Extract the (x, y) coordinate from the center of the cell holding the provided text.  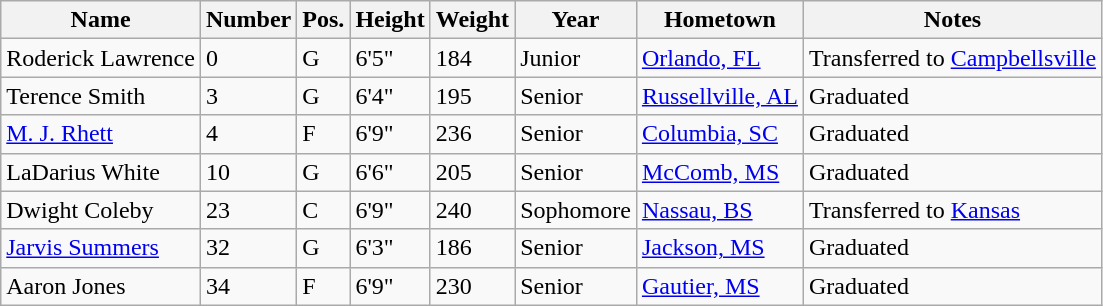
Jackson, MS (720, 248)
32 (248, 248)
McComb, MS (720, 172)
Russellville, AL (720, 96)
Pos. (324, 20)
Jarvis Summers (101, 248)
Junior (576, 58)
Transferred to Kansas (952, 210)
186 (472, 248)
Nassau, BS (720, 210)
34 (248, 286)
240 (472, 210)
6'5" (390, 58)
Name (101, 20)
M. J. Rhett (101, 134)
Number (248, 20)
Orlando, FL (720, 58)
Notes (952, 20)
4 (248, 134)
3 (248, 96)
6'6" (390, 172)
Roderick Lawrence (101, 58)
Transferred to Campbellsville (952, 58)
184 (472, 58)
Hometown (720, 20)
Aaron Jones (101, 286)
Dwight Coleby (101, 210)
6'3" (390, 248)
LaDarius White (101, 172)
Year (576, 20)
6'4" (390, 96)
195 (472, 96)
Height (390, 20)
C (324, 210)
230 (472, 286)
0 (248, 58)
Columbia, SC (720, 134)
Gautier, MS (720, 286)
205 (472, 172)
Sophomore (576, 210)
Terence Smith (101, 96)
236 (472, 134)
23 (248, 210)
10 (248, 172)
Weight (472, 20)
